Capture the cell that displays the provided text and extract its (x, y) central coordinate. 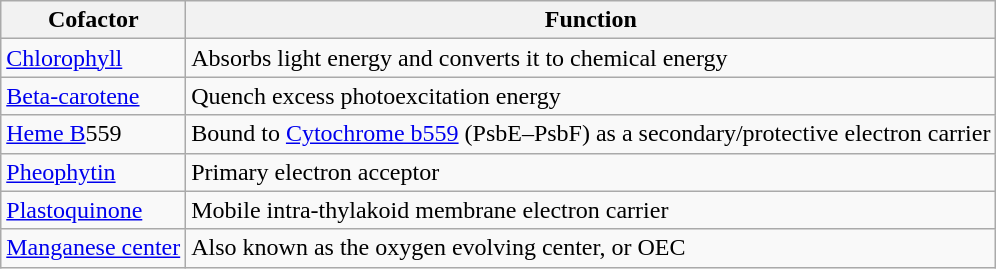
Absorbs light energy and converts it to chemical energy (591, 58)
Cofactor (94, 20)
Mobile intra-thylakoid membrane electron carrier (591, 210)
Also known as the oxygen evolving center, or OEC (591, 248)
Heme B559 (94, 134)
Pheophytin (94, 172)
Plastoquinone (94, 210)
Beta-carotene (94, 96)
Primary electron acceptor (591, 172)
Manganese center (94, 248)
Chlorophyll (94, 58)
Bound to Cytochrome b559 (PsbE–PsbF) as a secondary/protective electron carrier (591, 134)
Function (591, 20)
Quench excess photoexcitation energy (591, 96)
